Return [x, y] of the center of cell containing provided text 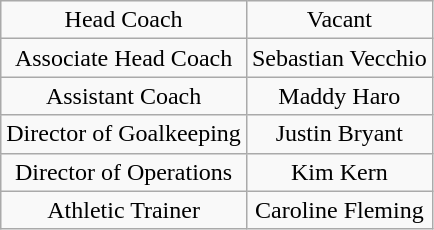
Kim Kern [339, 172]
Assistant Coach [124, 96]
Vacant [339, 20]
Associate Head Coach [124, 58]
Head Coach [124, 20]
Director of Goalkeeping [124, 134]
Maddy Haro [339, 96]
Director of Operations [124, 172]
Athletic Trainer [124, 210]
Sebastian Vecchio [339, 58]
Justin Bryant [339, 134]
Caroline Fleming [339, 210]
